Determine the [x, y] coordinate at the center of the cell enclosing the given text.  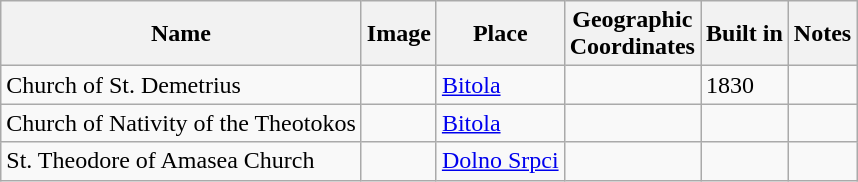
Dolno Srpci [500, 161]
Church of St. Demetrius [182, 85]
Place [500, 34]
Image [398, 34]
St. Theodore of Amasea Church [182, 161]
Church of Nativity of the Theotokos [182, 123]
1830 [744, 85]
Built in [744, 34]
Name [182, 34]
Notes [822, 34]
GeographicCoordinates [632, 34]
